For the text-containing cell, return its midpoint in [X, Y] coordinate format. 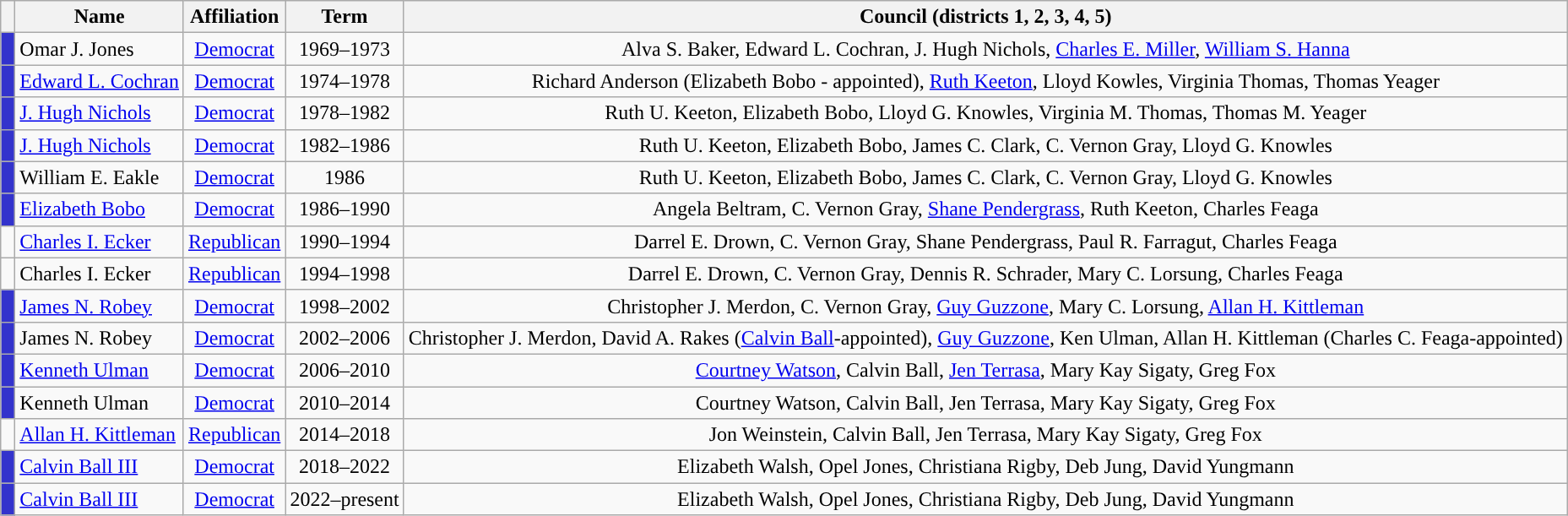
Name [100, 17]
Allan H. Kittleman [100, 435]
Ruth U. Keeton, Elizabeth Bobo, Lloyd G. Knowles, Virginia M. Thomas, Thomas M. Yeager [985, 113]
1969–1973 [345, 49]
Darrel E. Drown, C. Vernon Gray, Shane Pendergrass, Paul R. Farragut, Charles Feaga [985, 242]
2010–2014 [345, 403]
Richard Anderson (Elizabeth Bobo - appointed), Ruth Keeton, Lloyd Kowles, Virginia Thomas, Thomas Yeager [985, 81]
Darrel E. Drown, C. Vernon Gray, Dennis R. Schrader, Mary C. Lorsung, Charles Feaga [985, 274]
Alva S. Baker, Edward L. Cochran, J. Hugh Nichols, Charles E. Miller, William S. Hanna [985, 49]
Angela Beltram, C. Vernon Gray, Shane Pendergrass, Ruth Keeton, Charles Feaga [985, 209]
Omar J. Jones [100, 49]
Affiliation [234, 17]
1998–2002 [345, 306]
1990–1994 [345, 242]
Term [345, 17]
2022–present [345, 499]
1982–1986 [345, 145]
Christopher J. Merdon, C. Vernon Gray, Guy Guzzone, Mary C. Lorsung, Allan H. Kittleman [985, 306]
Council (districts 1, 2, 3, 4, 5) [985, 17]
1986–1990 [345, 209]
2014–2018 [345, 435]
Edward L. Cochran [100, 81]
1994–1998 [345, 274]
William E. Eakle [100, 177]
1978–1982 [345, 113]
Jon Weinstein, Calvin Ball, Jen Terrasa, Mary Kay Sigaty, Greg Fox [985, 435]
Elizabeth Bobo [100, 209]
1974–1978 [345, 81]
2002–2006 [345, 338]
2006–2010 [345, 370]
2018–2022 [345, 467]
1986 [345, 177]
Christopher J. Merdon, David A. Rakes (Calvin Ball-appointed), Guy Guzzone, Ken Ulman, Allan H. Kittleman (Charles C. Feaga-appointed) [985, 338]
